Return [x, y] of the center of cell containing provided text 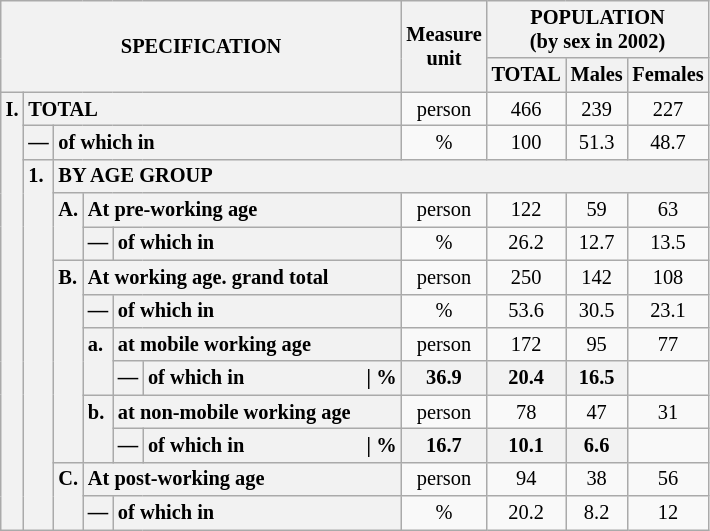
31 [668, 412]
48.7 [668, 142]
Males [597, 75]
POPULATION (by sex in 2002) [598, 29]
94 [526, 479]
466 [526, 109]
63 [668, 210]
A. [68, 226]
12.7 [597, 243]
At pre-working age [242, 210]
108 [668, 277]
53.6 [526, 311]
at non-mobile working age [257, 412]
Females [668, 75]
I. [12, 311]
13.5 [668, 243]
b. [98, 428]
16.7 [444, 445]
a. [98, 360]
47 [597, 412]
78 [526, 412]
239 [597, 109]
95 [597, 344]
227 [668, 109]
56 [668, 479]
At post-working age [242, 479]
16.5 [597, 378]
122 [526, 210]
6.6 [597, 445]
30.5 [597, 311]
20.4 [526, 378]
59 [597, 210]
36.9 [444, 378]
BY AGE GROUP [382, 176]
38 [597, 479]
12 [668, 513]
23.1 [668, 311]
At working age. grand total [242, 277]
250 [526, 277]
B. [68, 361]
51.3 [597, 142]
10.1 [526, 445]
SPECIFICATION [202, 46]
142 [597, 277]
20.2 [526, 513]
100 [526, 142]
Measure unit [444, 46]
at mobile working age [257, 344]
172 [526, 344]
8.2 [597, 513]
26.2 [526, 243]
77 [668, 344]
C. [68, 496]
1. [38, 344]
